For the text-containing cell, return its midpoint in (x, y) coordinate format. 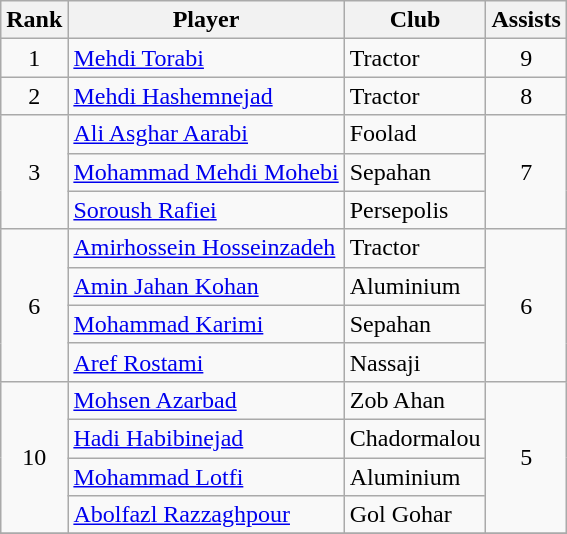
Assists (526, 20)
2 (34, 96)
Aref Rostami (206, 362)
Hadi Habibinejad (206, 438)
Soroush Rafiei (206, 210)
1 (34, 58)
Amin Jahan Kohan (206, 286)
Player (206, 20)
Mohsen Azarbad (206, 400)
Mohammad Mehdi Mohebi (206, 172)
Chadormalou (415, 438)
Nassaji (415, 362)
Persepolis (415, 210)
Mohammad Karimi (206, 324)
9 (526, 58)
Gol Gohar (415, 515)
10 (34, 457)
Mehdi Hashemnejad (206, 96)
Rank (34, 20)
Foolad (415, 134)
Ali Asghar Aarabi (206, 134)
Mehdi Torabi (206, 58)
8 (526, 96)
Mohammad Lotfi (206, 477)
Abolfazl Razzaghpour (206, 515)
5 (526, 457)
Zob Ahan (415, 400)
Club (415, 20)
Amirhossein Hosseinzadeh (206, 248)
3 (34, 172)
7 (526, 172)
